Locate the cell with the specified text and output its (X, Y) center coordinate. 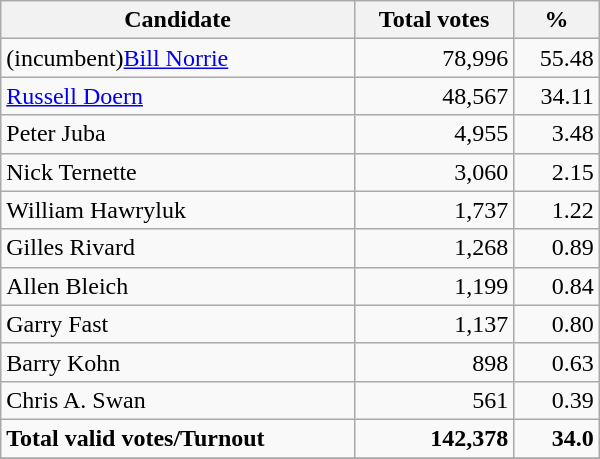
898 (434, 362)
3.48 (556, 134)
Garry Fast (178, 324)
48,567 (434, 96)
0.80 (556, 324)
1,137 (434, 324)
78,996 (434, 58)
1,268 (434, 248)
William Hawryluk (178, 210)
Chris A. Swan (178, 400)
% (556, 20)
1,199 (434, 286)
0.84 (556, 286)
Candidate (178, 20)
561 (434, 400)
Nick Ternette (178, 172)
34.11 (556, 96)
0.63 (556, 362)
1.22 (556, 210)
Total votes (434, 20)
3,060 (434, 172)
1,737 (434, 210)
Peter Juba (178, 134)
(incumbent)Bill Norrie (178, 58)
55.48 (556, 58)
Russell Doern (178, 96)
4,955 (434, 134)
142,378 (434, 438)
Allen Bleich (178, 286)
Gilles Rivard (178, 248)
Total valid votes/Turnout (178, 438)
2.15 (556, 172)
0.39 (556, 400)
34.0 (556, 438)
Barry Kohn (178, 362)
0.89 (556, 248)
